Locate the cell with the specified text and output its (X, Y) center coordinate. 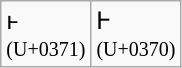
Ͱ(U+0370) (136, 34)
ͱ(U+0371) (46, 34)
